Capture the cell that displays the provided text and extract its (x, y) central coordinate. 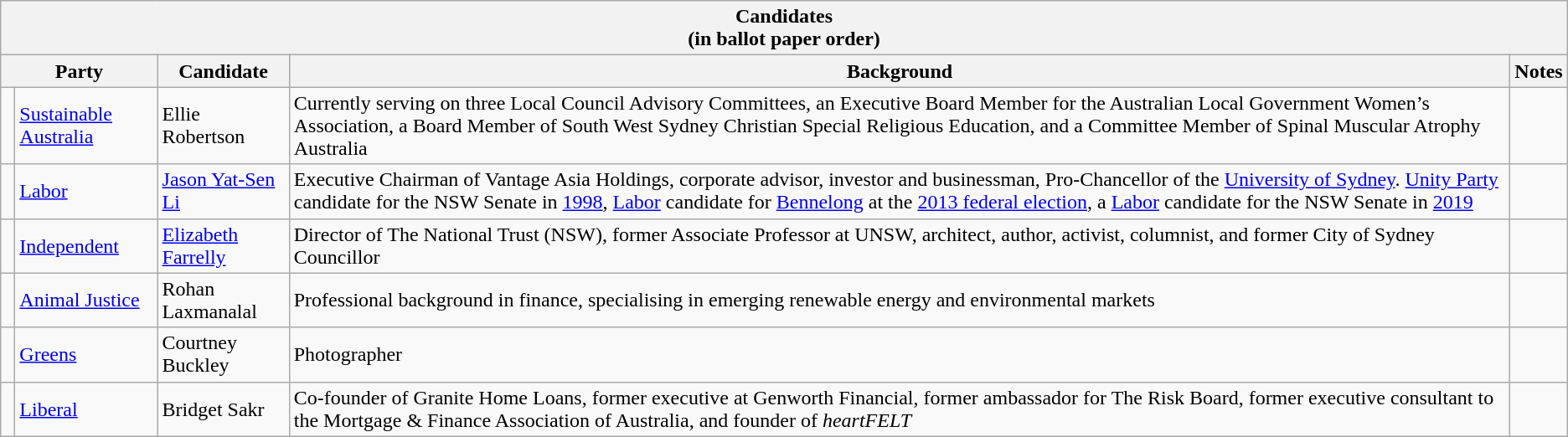
Elizabeth Farrelly (223, 246)
Rohan Laxmanalal (223, 300)
Party (79, 71)
Liberal (86, 409)
Professional background in finance, specialising in emerging renewable energy and environmental markets (900, 300)
Notes (1539, 71)
Labor (86, 191)
Animal Justice (86, 300)
Courtney Buckley (223, 355)
Independent (86, 246)
Jason Yat-Sen Li (223, 191)
Candidate (223, 71)
Bridget Sakr (223, 409)
Sustainable Australia (86, 126)
Greens (86, 355)
Candidates(in ballot paper order) (784, 28)
Background (900, 71)
Photographer (900, 355)
Ellie Robertson (223, 126)
